Output the [X, Y] coordinate of the center of the cell containing the given text.  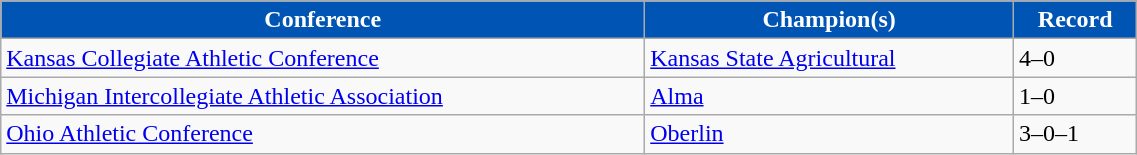
Conference [323, 20]
Oberlin [830, 134]
Champion(s) [830, 20]
Alma [830, 96]
Kansas Collegiate Athletic Conference [323, 58]
Michigan Intercollegiate Athletic Association [323, 96]
4–0 [1076, 58]
1–0 [1076, 96]
3–0–1 [1076, 134]
Kansas State Agricultural [830, 58]
Ohio Athletic Conference [323, 134]
Record [1076, 20]
